Extract the (X, Y) coordinate from the center of the cell holding the provided text.  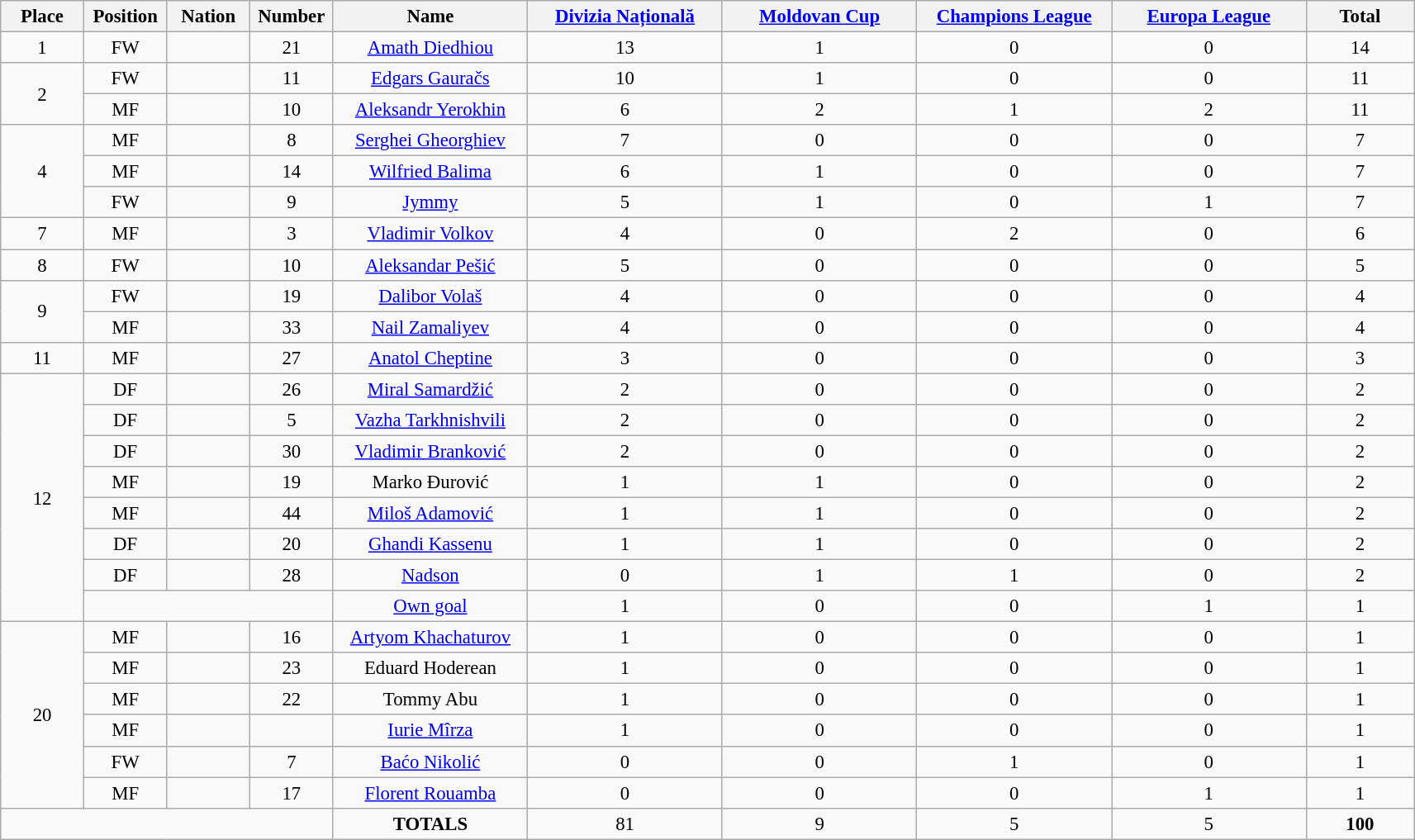
Florent Rouamba (430, 793)
Vazha Tarkhnishvili (430, 420)
22 (292, 700)
Place (43, 17)
Divizia Națională (625, 17)
100 (1360, 823)
17 (292, 793)
Miloš Adamović (430, 513)
33 (292, 327)
Vladimir Volkov (430, 234)
Ghandi Kassenu (430, 544)
Miral Samardžić (430, 389)
21 (292, 48)
28 (292, 576)
Position (126, 17)
30 (292, 451)
16 (292, 638)
Edgars Gauračs (430, 78)
13 (625, 48)
Number (292, 17)
Serghei Gheorghiev (430, 140)
Iurie Mîrza (430, 731)
Moldovan Cup (819, 17)
Artyom Khachaturov (430, 638)
12 (43, 497)
Aleksandar Pešić (430, 265)
Anatol Cheptine (430, 358)
Champions League (1014, 17)
Nation (208, 17)
Dalibor Volaš (430, 296)
44 (292, 513)
Baćo Nikolić (430, 762)
81 (625, 823)
Own goal (430, 606)
Wilfried Balima (430, 172)
Name (430, 17)
TOTALS (430, 823)
Marko Đurović (430, 482)
Eduard Hoderean (430, 668)
Europa League (1209, 17)
Vladimir Branković (430, 451)
Tommy Abu (430, 700)
Jymmy (430, 202)
26 (292, 389)
Total (1360, 17)
Nail Zamaliyev (430, 327)
Aleksandr Yerokhin (430, 110)
Nadson (430, 576)
Amath Diedhiou (430, 48)
23 (292, 668)
27 (292, 358)
